Detect which cell encompasses the target text, then output its [x, y] center coordinate. 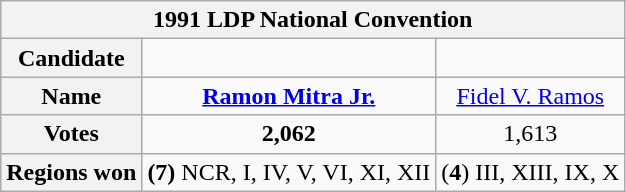
Votes [72, 134]
Name [72, 96]
(4) III, XIII, IX, X [530, 172]
1,613 [530, 134]
1991 LDP National Convention [313, 20]
(7) NCR, I, IV, V, VI, XI, XII [289, 172]
2,062 [289, 134]
Fidel V. Ramos [530, 96]
Candidate [72, 58]
Regions won [72, 172]
Ramon Mitra Jr. [289, 96]
